Identify which cell holds the provided text, then report its [X, Y] central coordinate. 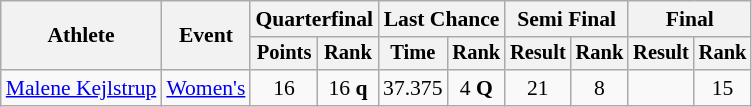
Semi Final [566, 19]
Quarterfinal [314, 19]
Athlete [82, 36]
Points [284, 54]
Event [206, 36]
16 q [348, 88]
16 [284, 88]
37.375 [412, 88]
Final [690, 19]
8 [600, 88]
Women's [206, 88]
4 Q [477, 88]
Time [412, 54]
Last Chance [442, 19]
Malene Kejlstrup [82, 88]
21 [538, 88]
15 [723, 88]
